Capture the cell that displays the provided text and extract its (X, Y) central coordinate. 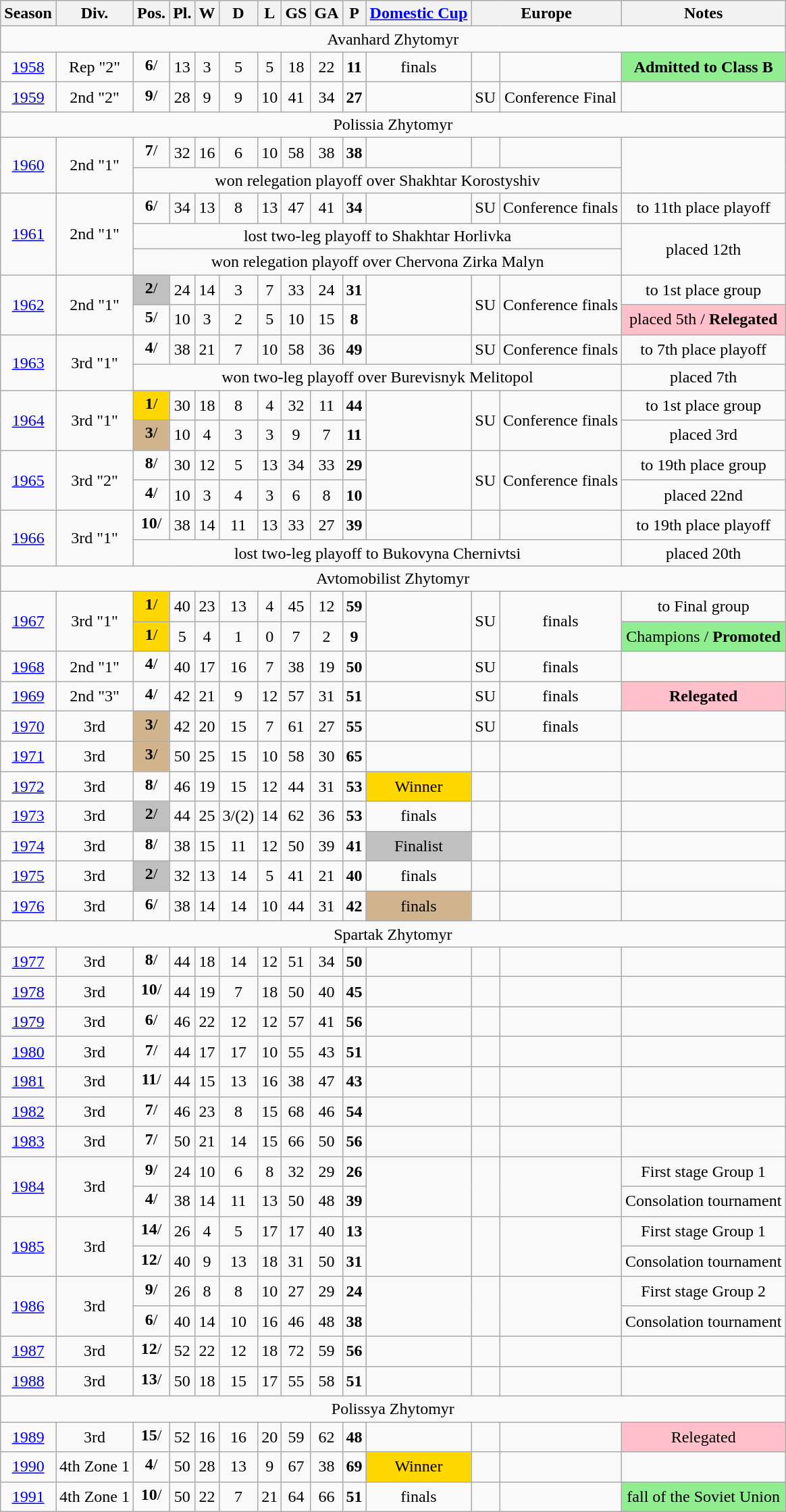
64 (296, 1496)
GS (296, 14)
to Final group (704, 606)
2nd "2" (95, 97)
L (270, 14)
1977 (28, 961)
to 11th place playoff (704, 208)
1985 (28, 1246)
14/ (151, 1231)
1989 (28, 1436)
1960 (28, 166)
69 (354, 1467)
68 (296, 1111)
1962 (28, 304)
P (354, 14)
72 (296, 1351)
Admitted to Class B (704, 67)
Avanhard Zhytomyr (393, 39)
placed 20th (704, 553)
1969 (28, 696)
Season (28, 14)
won relegation playoff over Shakhtar Korostyshiv (378, 180)
D (238, 14)
1987 (28, 1351)
3rd "2" (95, 480)
placed 3rd (704, 435)
1986 (28, 1307)
1981 (28, 1082)
Notes (704, 14)
1983 (28, 1141)
15/ (151, 1436)
1975 (28, 876)
Rep "2" (95, 67)
Div. (95, 14)
1970 (28, 726)
GA (327, 14)
First stage Group 2 (704, 1291)
13/ (151, 1381)
1972 (28, 786)
2nd "3" (95, 696)
lost two-leg playoff to Shakhtar Horlivka (378, 236)
to 7th place playoff (704, 349)
1967 (28, 622)
to 19th place group (704, 465)
Europe (547, 14)
1984 (28, 1186)
0 (270, 636)
W (207, 14)
Polissia Zhytomyr (393, 125)
1964 (28, 420)
1978 (28, 992)
won relegation playoff over Chervona Zirka Malyn (378, 261)
1991 (28, 1496)
54 (354, 1111)
lost two-leg playoff to Bukovyna Chernivtsi (378, 553)
Avtomobilist Zhytomyr (393, 578)
1988 (28, 1381)
Finalist (419, 846)
67 (296, 1467)
1959 (28, 97)
Spartak Zhytomyr (393, 934)
placed 5th / Relegated (704, 320)
1958 (28, 67)
1961 (28, 234)
1 (238, 636)
Pos. (151, 14)
1982 (28, 1111)
1974 (28, 846)
1968 (28, 666)
Polissya Zhytomyr (393, 1409)
to 19th place playoff (704, 525)
1971 (28, 756)
placed 12th (704, 249)
5/ (151, 320)
won two-leg playoff over Burevisnyk Melitopol (378, 378)
Champions / Promoted (704, 636)
placed 22nd (704, 495)
1979 (28, 1022)
1973 (28, 816)
placed 7th (704, 378)
3/(2) (238, 816)
1980 (28, 1051)
49 (354, 349)
1990 (28, 1467)
1965 (28, 480)
11/ (151, 1082)
Pl. (182, 14)
1966 (28, 538)
Conference Final (560, 97)
fall of the Soviet Union (704, 1496)
61 (296, 726)
65 (354, 756)
Domestic Cup (419, 14)
1976 (28, 906)
1963 (28, 362)
